Scan for the cell matching the given text and deliver its [X, Y] coordinate at center. 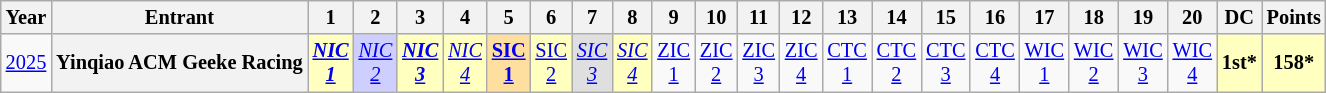
14 [896, 17]
CTC3 [946, 63]
1 [331, 17]
ZIC2 [716, 63]
2025 [26, 63]
15 [946, 17]
ZIC1 [674, 63]
9 [674, 17]
WIC3 [1142, 63]
2 [376, 17]
DC [1240, 17]
3 [420, 17]
CTC1 [846, 63]
17 [1044, 17]
Yinqiao ACM Geeke Racing [179, 63]
NIC3 [420, 63]
Entrant [179, 17]
WIC1 [1044, 63]
WIC2 [1094, 63]
SIC1 [509, 63]
CTC4 [994, 63]
Points [1294, 17]
158* [1294, 63]
12 [802, 17]
20 [1192, 17]
NIC2 [376, 63]
WIC4 [1192, 63]
18 [1094, 17]
13 [846, 17]
6 [550, 17]
1st* [1240, 63]
16 [994, 17]
SIC2 [550, 63]
CTC2 [896, 63]
5 [509, 17]
SIC3 [592, 63]
NIC4 [465, 63]
10 [716, 17]
19 [1142, 17]
NIC1 [331, 63]
11 [758, 17]
4 [465, 17]
ZIC3 [758, 63]
Year [26, 17]
SIC4 [632, 63]
8 [632, 17]
ZIC4 [802, 63]
7 [592, 17]
